For the text-containing cell, return its midpoint in (X, Y) coordinate format. 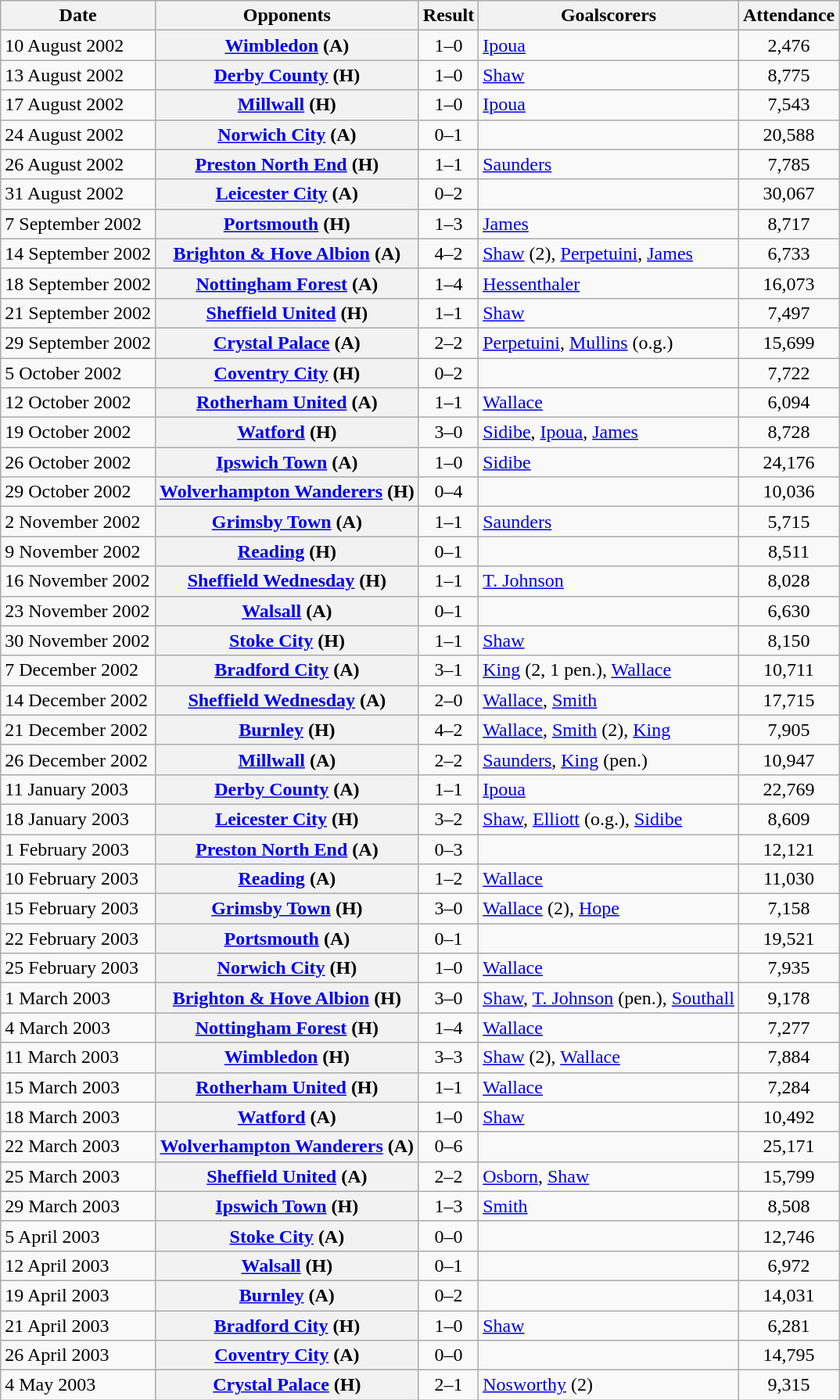
0–4 (448, 492)
13 August 2002 (78, 75)
11 March 2003 (78, 1057)
1 March 2003 (78, 998)
3–2 (448, 819)
17 August 2002 (78, 105)
Grimsby Town (H) (286, 909)
5 April 2003 (78, 1236)
15 March 2003 (78, 1087)
Ipswich Town (H) (286, 1206)
1–2 (448, 879)
Wallace, Smith (2), King (608, 730)
23 November 2002 (78, 611)
Portsmouth (A) (286, 939)
7,158 (788, 909)
Date (78, 16)
Wolverhampton Wanderers (H) (286, 492)
10,711 (788, 670)
3–1 (448, 670)
21 December 2002 (78, 730)
15,799 (788, 1176)
18 September 2002 (78, 283)
Burnley (A) (286, 1295)
Crystal Palace (H) (286, 1385)
14 September 2002 (78, 253)
Brighton & Hove Albion (H) (286, 998)
25,171 (788, 1147)
29 March 2003 (78, 1206)
8,775 (788, 75)
30 November 2002 (78, 641)
17,715 (788, 700)
29 September 2002 (78, 343)
12,121 (788, 849)
Nosworthy (2) (608, 1385)
7,905 (788, 730)
10,492 (788, 1117)
4 May 2003 (78, 1385)
12,746 (788, 1236)
7 December 2002 (78, 670)
James (608, 224)
25 March 2003 (78, 1176)
5 October 2002 (78, 373)
Smith (608, 1206)
16 November 2002 (78, 581)
31 August 2002 (78, 194)
Burnley (H) (286, 730)
6,630 (788, 611)
Portsmouth (H) (286, 224)
8,150 (788, 641)
Nottingham Forest (H) (286, 1028)
6,281 (788, 1326)
Grimsby Town (A) (286, 522)
24,176 (788, 462)
7,722 (788, 373)
19,521 (788, 939)
Norwich City (A) (286, 135)
7,884 (788, 1057)
0–3 (448, 849)
Wimbledon (H) (286, 1057)
10 August 2002 (78, 45)
Watford (H) (286, 433)
Shaw (2), Perpetuini, James (608, 253)
14,795 (788, 1355)
Reading (H) (286, 551)
Rotherham United (H) (286, 1087)
26 December 2002 (78, 759)
Shaw, T. Johnson (pen.), Southall (608, 998)
26 October 2002 (78, 462)
6,733 (788, 253)
Wolverhampton Wanderers (A) (286, 1147)
Stoke City (A) (286, 1236)
Stoke City (H) (286, 641)
5,715 (788, 522)
Derby County (A) (286, 789)
Sheffield United (A) (286, 1176)
Attendance (788, 16)
18 March 2003 (78, 1117)
19 April 2003 (78, 1295)
Bradford City (A) (286, 670)
Wimbledon (A) (286, 45)
Leicester City (H) (286, 819)
Millwall (H) (286, 105)
30,067 (788, 194)
Saunders, King (pen.) (608, 759)
7,277 (788, 1028)
Watford (A) (286, 1117)
Crystal Palace (A) (286, 343)
Brighton & Hove Albion (A) (286, 253)
22,769 (788, 789)
Shaw, Elliott (o.g.), Sidibe (608, 819)
15,699 (788, 343)
Preston North End (H) (286, 164)
6,972 (788, 1265)
10 February 2003 (78, 879)
Derby County (H) (286, 75)
7,785 (788, 164)
Osborn, Shaw (608, 1176)
9 November 2002 (78, 551)
Bradford City (H) (286, 1326)
7,497 (788, 313)
14,031 (788, 1295)
King (2, 1 pen.), Wallace (608, 670)
Walsall (H) (286, 1265)
18 January 2003 (78, 819)
25 February 2003 (78, 968)
7,284 (788, 1087)
21 April 2003 (78, 1326)
Hessenthaler (608, 283)
Coventry City (A) (286, 1355)
Reading (A) (286, 879)
3–3 (448, 1057)
8,511 (788, 551)
8,717 (788, 224)
10,947 (788, 759)
Leicester City (A) (286, 194)
7,543 (788, 105)
24 August 2002 (78, 135)
20,588 (788, 135)
T. Johnson (608, 581)
Perpetuini, Mullins (o.g.) (608, 343)
Rotherham United (A) (286, 403)
Goalscorers (608, 16)
Nottingham Forest (A) (286, 283)
Wallace (2), Hope (608, 909)
2–0 (448, 700)
26 August 2002 (78, 164)
0–6 (448, 1147)
8,609 (788, 819)
15 February 2003 (78, 909)
Coventry City (H) (286, 373)
Opponents (286, 16)
16,073 (788, 283)
8,508 (788, 1206)
12 October 2002 (78, 403)
Result (448, 16)
2–1 (448, 1385)
26 April 2003 (78, 1355)
19 October 2002 (78, 433)
10,036 (788, 492)
Sheffield Wednesday (H) (286, 581)
11 January 2003 (78, 789)
22 March 2003 (78, 1147)
9,315 (788, 1385)
7 September 2002 (78, 224)
1 February 2003 (78, 849)
9,178 (788, 998)
Norwich City (H) (286, 968)
Shaw (2), Wallace (608, 1057)
6,094 (788, 403)
Walsall (A) (286, 611)
Sheffield United (H) (286, 313)
Millwall (A) (286, 759)
2,476 (788, 45)
Wallace, Smith (608, 700)
Sidibe (608, 462)
4 March 2003 (78, 1028)
2 November 2002 (78, 522)
8,028 (788, 581)
21 September 2002 (78, 313)
14 December 2002 (78, 700)
Sidibe, Ipoua, James (608, 433)
Ipswich Town (A) (286, 462)
8,728 (788, 433)
12 April 2003 (78, 1265)
29 October 2002 (78, 492)
22 February 2003 (78, 939)
Preston North End (A) (286, 849)
11,030 (788, 879)
Sheffield Wednesday (A) (286, 700)
7,935 (788, 968)
